Return the [X, Y] coordinate for the center point of the cell that contains the specified text.  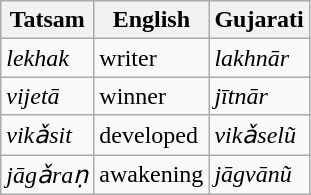
Gujarati [259, 20]
lakhnār [259, 58]
awakening [152, 174]
vikǎsit [48, 135]
Tatsam [48, 20]
winner [152, 96]
vijetā [48, 96]
English [152, 20]
developed [152, 135]
jāgǎraṇ [48, 174]
jāgvānũ [259, 174]
writer [152, 58]
jītnār [259, 96]
lekhak [48, 58]
vikǎselũ [259, 135]
